Output the (X, Y) coordinate of the center of the cell containing the given text.  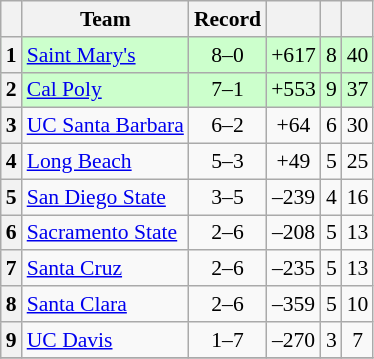
16 (358, 197)
30 (358, 126)
San Diego State (106, 197)
2 (12, 90)
10 (358, 304)
UC Santa Barbara (106, 126)
+64 (294, 126)
3–5 (228, 197)
–359 (294, 304)
8–0 (228, 55)
+553 (294, 90)
–208 (294, 233)
Team (106, 19)
Long Beach (106, 162)
37 (358, 90)
Saint Mary's (106, 55)
40 (358, 55)
+49 (294, 162)
1–7 (228, 340)
Santa Cruz (106, 269)
1 (12, 55)
25 (358, 162)
6–2 (228, 126)
5–3 (228, 162)
–239 (294, 197)
Santa Clara (106, 304)
Sacramento State (106, 233)
Record (228, 19)
7–1 (228, 90)
–270 (294, 340)
+617 (294, 55)
UC Davis (106, 340)
Cal Poly (106, 90)
–235 (294, 269)
